Detect which cell encompasses the target text, then output its [x, y] center coordinate. 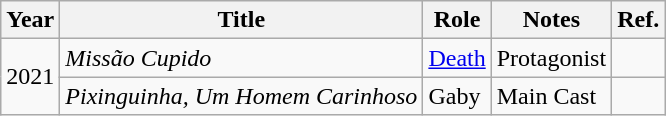
Notes [551, 20]
Year [30, 20]
Death [457, 58]
Protagonist [551, 58]
Main Cast [551, 96]
Missão Cupido [242, 58]
Title [242, 20]
Pixinguinha, Um Homem Carinhoso [242, 96]
2021 [30, 77]
Ref. [638, 20]
Role [457, 20]
Gaby [457, 96]
